Capture the cell that displays the provided text and extract its (X, Y) central coordinate. 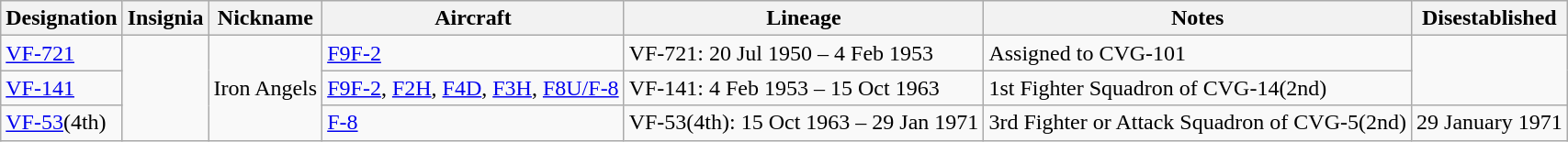
F9F-2, F2H, F4D, F3H, F8U/F-8 (473, 88)
1st Fighter Squadron of CVG-14(2nd) (1198, 88)
VF-53(4th) (62, 123)
Insignia (165, 18)
VF-141 (62, 88)
VF-141: 4 Feb 1953 – 15 Oct 1963 (804, 88)
F-8 (473, 123)
VF-721 (62, 53)
Lineage (804, 18)
F9F-2 (473, 53)
VF-53(4th): 15 Oct 1963 – 29 Jan 1971 (804, 123)
Assigned to CVG-101 (1198, 53)
29 January 1971 (1490, 123)
Nickname (265, 18)
VF-721: 20 Jul 1950 – 4 Feb 1953 (804, 53)
3rd Fighter or Attack Squadron of CVG-5(2nd) (1198, 123)
Designation (62, 18)
Iron Angels (265, 88)
Aircraft (473, 18)
Disestablished (1490, 18)
Notes (1198, 18)
